For the text-containing cell, return its midpoint in [x, y] coordinate format. 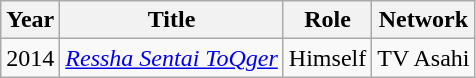
Year [30, 20]
Himself [327, 58]
Title [172, 20]
2014 [30, 58]
Network [424, 20]
Role [327, 20]
TV Asahi [424, 58]
Ressha Sentai ToQger [172, 58]
